Search for the cell housing the specified text and yield its (x, y) center coordinate. 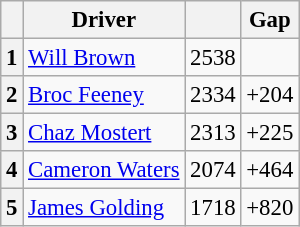
3 (12, 133)
2313 (213, 133)
1718 (213, 208)
1 (12, 58)
+204 (270, 95)
Cameron Waters (104, 170)
Broc Feeney (104, 95)
+464 (270, 170)
2 (12, 95)
2334 (213, 95)
5 (12, 208)
2074 (213, 170)
Will Brown (104, 58)
James Golding (104, 208)
+225 (270, 133)
+820 (270, 208)
2538 (213, 58)
Chaz Mostert (104, 133)
Driver (104, 20)
4 (12, 170)
Gap (270, 20)
